For the text-containing cell, return its midpoint in [x, y] coordinate format. 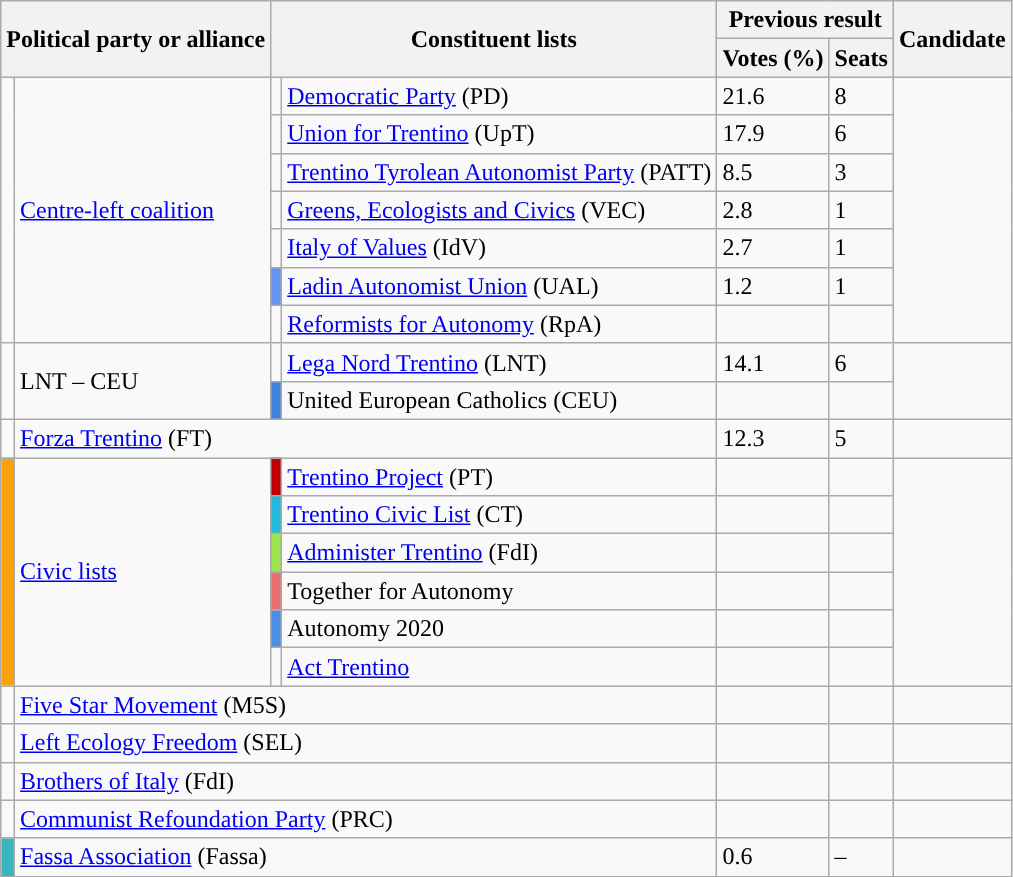
5 [861, 438]
14.1 [773, 362]
Union for Trentino (UpT) [500, 134]
LNT – CEU [143, 381]
– [861, 857]
2.7 [773, 248]
Civic lists [143, 572]
Ladin Autonomist Union (UAL) [500, 286]
Trentino Project (PT) [500, 477]
Five Star Movement (M5S) [366, 705]
Votes (%) [773, 58]
12.3 [773, 438]
Italy of Values (IdV) [500, 248]
1.2 [773, 286]
United European Catholics (CEU) [500, 400]
Forza Trentino (FT) [366, 438]
Centre-left coalition [143, 210]
2.8 [773, 210]
Lega Nord Trentino (LNT) [500, 362]
Fassa Association (Fassa) [366, 857]
8 [861, 96]
Constituent lists [494, 39]
Seats [861, 58]
8.5 [773, 172]
Democratic Party (PD) [500, 96]
3 [861, 172]
21.6 [773, 96]
Reformists for Autonomy (RpA) [500, 324]
Candidate [952, 39]
17.9 [773, 134]
0.6 [773, 857]
Political party or alliance [136, 39]
Administer Trentino (FdI) [500, 553]
Greens, Ecologists and Civics (VEC) [500, 210]
Autonomy 2020 [500, 629]
Communist Refoundation Party (PRC) [366, 819]
Brothers of Italy (FdI) [366, 781]
Together for Autonomy [500, 591]
Act Trentino [500, 667]
Trentino Tyrolean Autonomist Party (PATT) [500, 172]
Trentino Civic List (CT) [500, 515]
Left Ecology Freedom (SEL) [366, 743]
Previous result [806, 20]
